Return the [x, y] coordinate for the center point of the cell that contains the specified text.  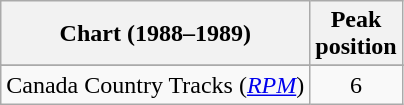
6 [356, 85]
Canada Country Tracks (RPM) [156, 85]
Peakposition [356, 34]
Chart (1988–1989) [156, 34]
